Pinpoint the cell where the given text exists, returning its [X, Y] midpoint coordinate. 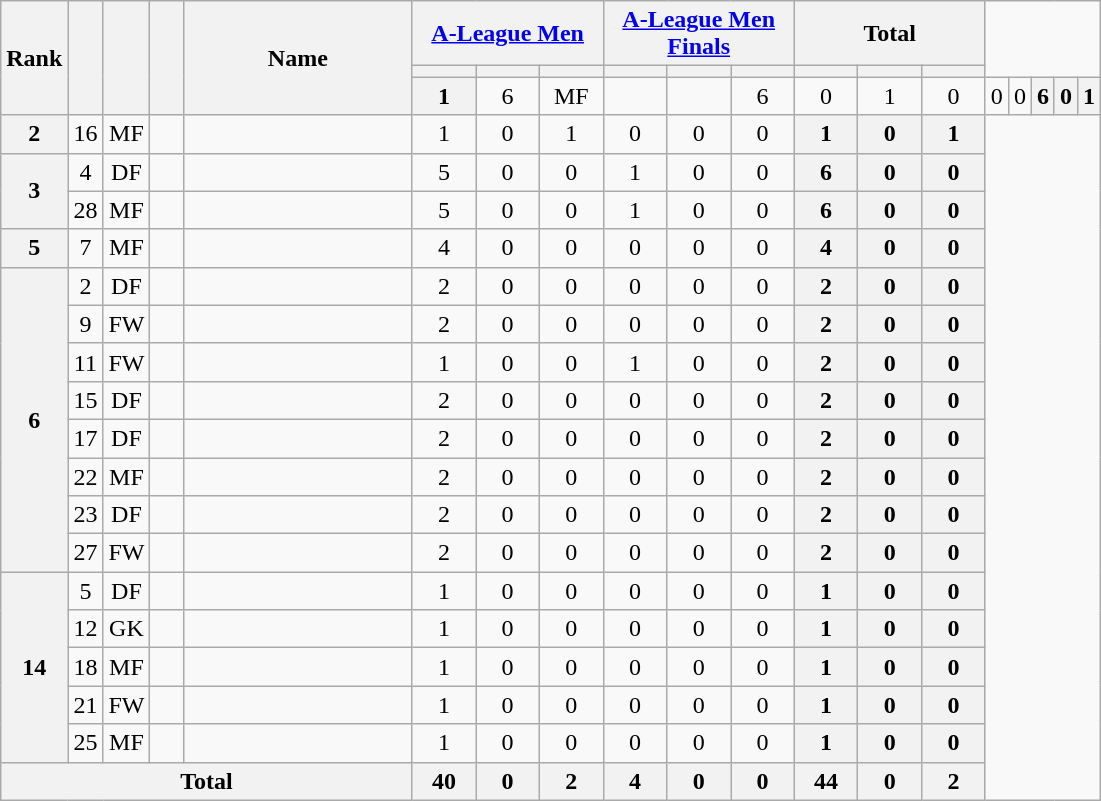
27 [86, 553]
44 [826, 781]
23 [86, 515]
9 [86, 324]
3 [34, 191]
25 [86, 743]
15 [86, 400]
A-League Men Finals [698, 34]
17 [86, 438]
28 [86, 210]
Name [298, 58]
21 [86, 705]
18 [86, 667]
7 [86, 248]
A-League Men [508, 34]
11 [86, 362]
Rank [34, 58]
14 [34, 667]
GK [126, 629]
12 [86, 629]
22 [86, 477]
16 [86, 134]
40 [444, 781]
